For the text-containing cell, return its midpoint in [x, y] coordinate format. 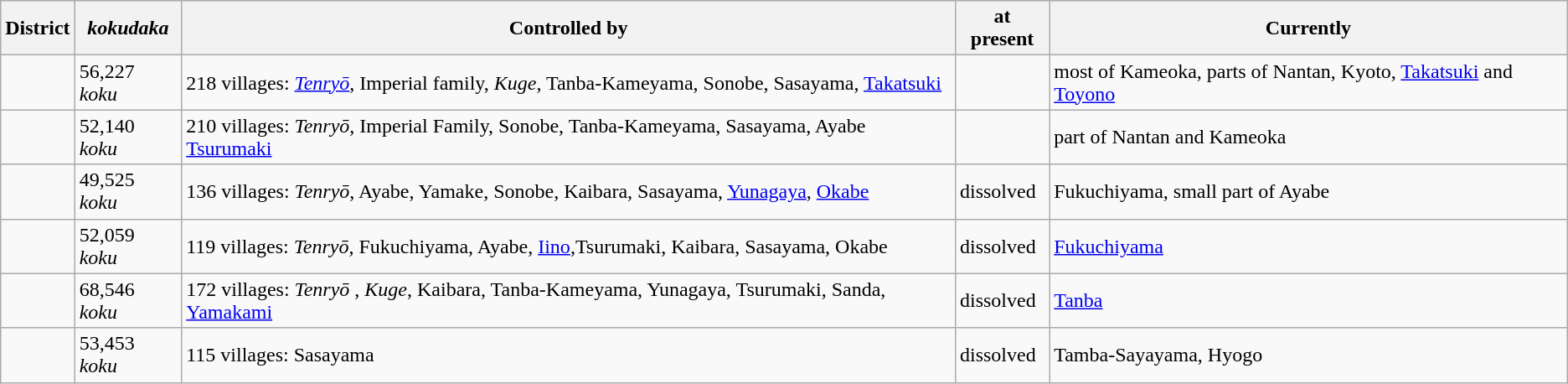
218 villages: Tenryō, Imperial family, Kuge, Tanba-Kameyama, Sonobe, Sasayama, Takatsuki [569, 82]
119 villages: Tenryō, Fukuchiyama, Ayabe, Iino,Tsurumaki, Kaibara, Sasayama, Okabe [569, 246]
Tanba [1308, 300]
210 villages: Tenryō, Imperial Family, Sonobe, Tanba-Kameyama, Sasayama, Ayabe Tsurumaki [569, 138]
Controlled by [569, 29]
District [38, 29]
52,059 koku [128, 246]
Tamba-Sayayama, Hyogo [1308, 355]
52,140 koku [128, 138]
68,546 koku [128, 300]
Fukuchiyama [1308, 246]
Currently [1308, 29]
56,227 koku [128, 82]
49,525 koku [128, 191]
53,453 koku [128, 355]
172 villages: Tenryō , Kuge, Kaibara, Tanba-Kameyama, Yunagaya, Tsurumaki, Sanda, Yamakami [569, 300]
115 villages: Sasayama [569, 355]
most of Kameoka, parts of Nantan, Kyoto, Takatsuki and Toyono [1308, 82]
part of Nantan and Kameoka [1308, 138]
kokudaka [128, 29]
at present [1002, 29]
Fukuchiyama, small part of Ayabe [1308, 191]
136 villages: Tenryō, Ayabe, Yamake, Sonobe, Kaibara, Sasayama, Yunagaya, Okabe [569, 191]
